Capture the cell that displays the provided text and extract its (x, y) central coordinate. 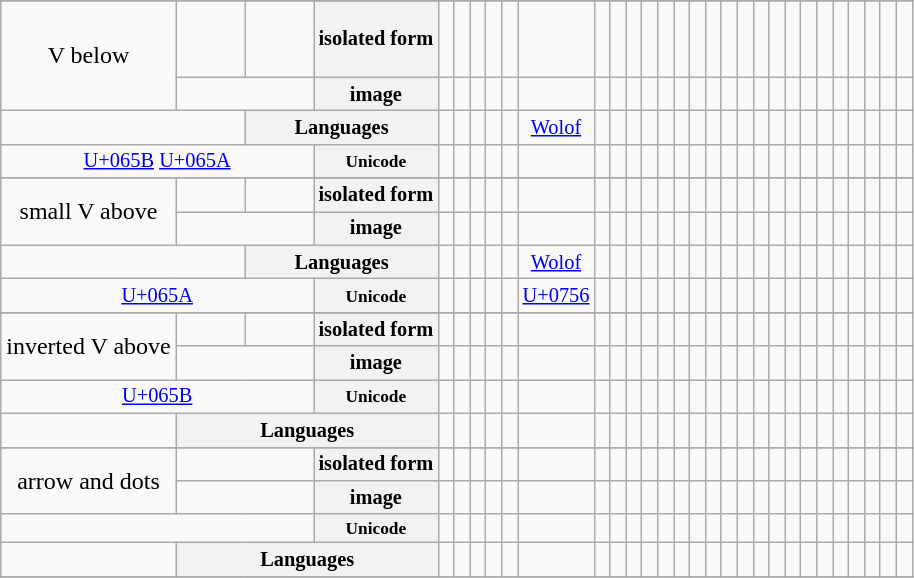
V below (88, 56)
arrow and dots (88, 480)
small V above (88, 212)
U+065B U+065A (158, 161)
U+0756 (556, 296)
inverted V above (88, 346)
U+065A (158, 296)
U+065B (158, 397)
